Return the [X, Y] coordinate for the center point of the cell that contains the specified text.  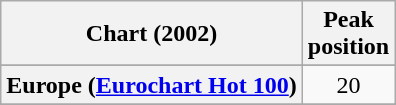
Europe (Eurochart Hot 100) [152, 85]
20 [348, 85]
Peakposition [348, 34]
Chart (2002) [152, 34]
